Search for the cell housing the specified text and yield its (x, y) center coordinate. 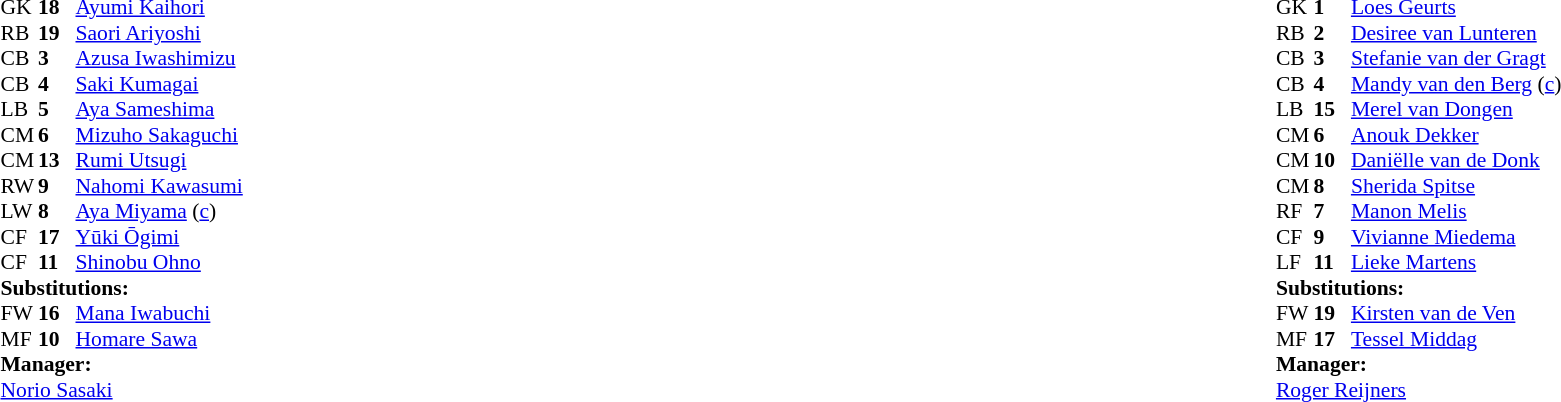
Mana Iwabuchi (160, 313)
2 (1332, 33)
7 (1332, 211)
13 (57, 161)
RF (1295, 211)
Homare Sawa (160, 339)
LF (1295, 263)
16 (57, 313)
Rumi Utsugi (160, 161)
Substitutions: (121, 288)
5 (57, 109)
Azusa Iwashimizu (160, 59)
Manager: (121, 365)
Saori Ariyoshi (160, 33)
Mizuho Sakaguchi (160, 135)
15 (1332, 109)
RW (19, 186)
Aya Sameshima (160, 109)
Shinobu Ohno (160, 263)
Aya Miyama (c) (160, 211)
Saki Kumagai (160, 84)
Yūki Ōgimi (160, 237)
Nahomi Kawasumi (160, 186)
LW (19, 211)
